Locate the cell with the specified text and output its [x, y] center coordinate. 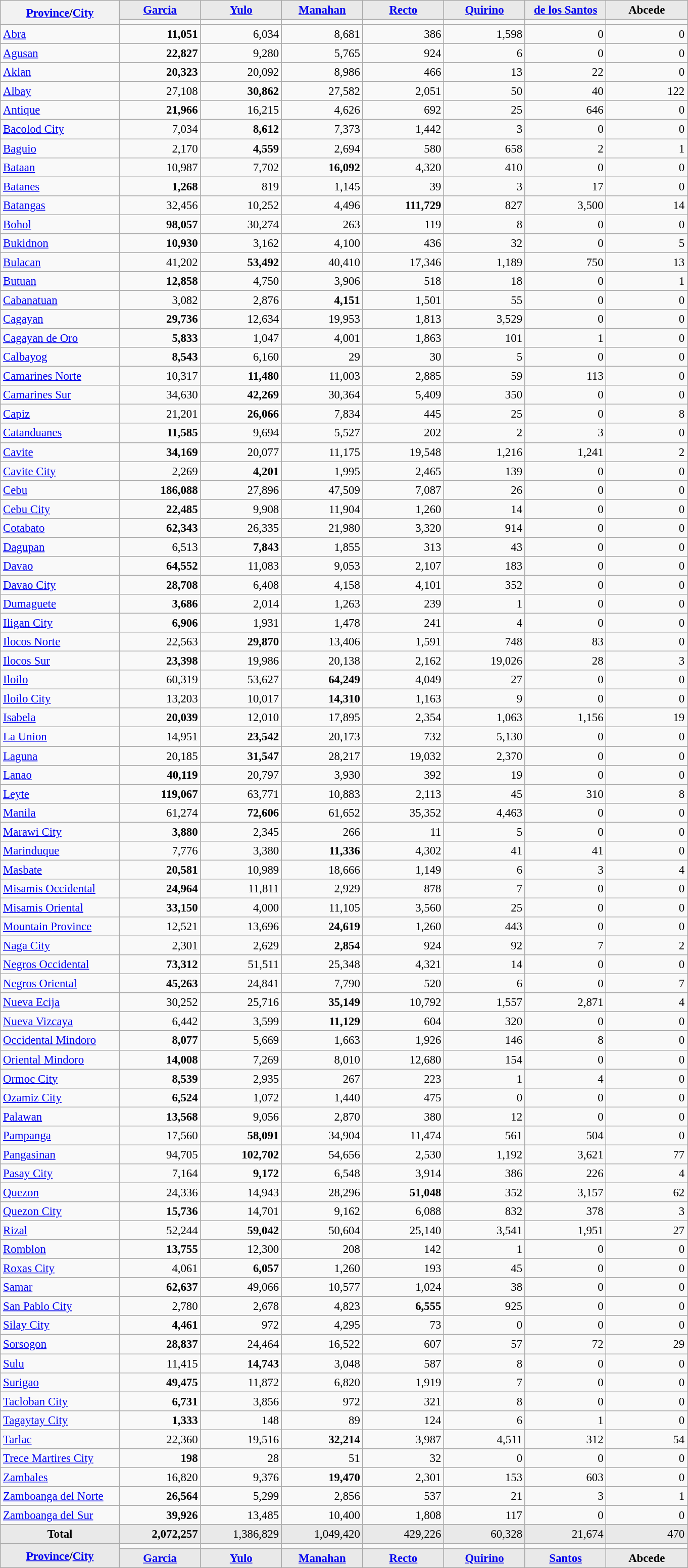
12,680 [403, 1059]
9,376 [241, 1477]
Zambales [60, 1477]
3,880 [160, 832]
8,612 [241, 129]
77 [647, 1154]
73,312 [160, 965]
50 [485, 91]
34,169 [160, 452]
6,906 [160, 623]
2,885 [403, 376]
13,485 [241, 1515]
3,987 [403, 1439]
Cebu City [60, 509]
Calbayog [60, 357]
10,317 [160, 376]
1,591 [403, 642]
26,564 [160, 1496]
de los Santos [566, 10]
Pasay City [60, 1174]
1,919 [403, 1382]
8,543 [160, 357]
Cotabato [60, 528]
3,529 [485, 319]
2,269 [160, 471]
7,164 [160, 1174]
Palawan [60, 1117]
14,008 [160, 1059]
Batanes [60, 186]
11,811 [241, 889]
5,527 [322, 433]
13,568 [160, 1117]
4,201 [241, 471]
124 [403, 1420]
520 [403, 984]
64,249 [322, 680]
11,083 [241, 566]
Ormoc City [60, 1079]
2,465 [403, 471]
1,557 [485, 1002]
11,904 [322, 509]
321 [403, 1401]
6,088 [403, 1211]
Capiz [60, 414]
Negros Oriental [60, 984]
26,066 [241, 414]
Agusan [60, 54]
10,017 [241, 699]
9 [485, 699]
10,792 [403, 1002]
20,092 [241, 72]
35,149 [322, 1002]
Dumaguete [60, 604]
Cagayan [60, 319]
Silay City [60, 1326]
23,398 [160, 661]
14,951 [160, 737]
113 [566, 376]
3,599 [241, 1022]
12 [485, 1117]
266 [322, 832]
22,827 [160, 54]
4,151 [322, 300]
878 [403, 889]
Cebu [60, 490]
53,627 [241, 680]
24,841 [241, 984]
732 [403, 737]
1,241 [566, 452]
Sorsogon [60, 1344]
Pampanga [60, 1136]
9,280 [241, 54]
8,539 [160, 1079]
4,000 [241, 907]
186,088 [160, 490]
28,708 [160, 585]
Cavite [60, 452]
320 [485, 1022]
Sulu [60, 1363]
2,870 [322, 1117]
312 [566, 1439]
10,883 [322, 794]
63,771 [241, 794]
Negros Occidental [60, 965]
443 [485, 927]
4,559 [241, 148]
26,335 [241, 528]
9,053 [322, 566]
2,162 [403, 661]
154 [485, 1059]
1,263 [322, 604]
2,629 [241, 946]
1,145 [322, 186]
119 [403, 224]
Davao City [60, 585]
142 [403, 1249]
1,931 [241, 623]
89 [322, 1420]
4,750 [241, 281]
2,856 [322, 1496]
Cavite City [60, 471]
7,702 [241, 167]
1,926 [403, 1041]
6,408 [241, 585]
2,876 [241, 300]
3,380 [241, 851]
94,705 [160, 1154]
4,823 [322, 1306]
3,320 [403, 528]
62 [647, 1192]
1,216 [485, 452]
436 [403, 243]
6,524 [160, 1097]
40,410 [322, 262]
5,765 [322, 54]
1,995 [322, 471]
Marawi City [60, 832]
52,244 [160, 1231]
7,373 [322, 129]
11,480 [241, 376]
2,072,257 [160, 1534]
18,666 [322, 870]
561 [485, 1136]
Total [60, 1534]
Ilocos Norte [60, 642]
Samar [60, 1287]
9,056 [241, 1117]
6,513 [160, 547]
1,386,829 [241, 1534]
470 [647, 1534]
51 [322, 1458]
1,156 [566, 718]
22,563 [160, 642]
101 [485, 338]
Mountain Province [60, 927]
3,082 [160, 300]
5,833 [160, 338]
21,201 [160, 414]
10,252 [241, 205]
7,843 [241, 547]
13,406 [322, 642]
33,150 [160, 907]
72 [566, 1344]
748 [485, 642]
Ilocos Sur [60, 661]
17,895 [322, 718]
2,694 [322, 148]
925 [485, 1306]
24,464 [241, 1344]
31,547 [241, 756]
Tarlac [60, 1439]
Bukidnon [60, 243]
7,269 [241, 1059]
122 [647, 91]
226 [566, 1174]
43 [485, 547]
7,790 [322, 984]
1,501 [403, 300]
19,516 [241, 1439]
5,130 [485, 737]
1,440 [322, 1097]
4,321 [403, 965]
20,039 [160, 718]
40,119 [160, 775]
1,163 [403, 699]
24,619 [322, 927]
6,160 [241, 357]
15,736 [160, 1211]
646 [566, 111]
11,415 [160, 1363]
429,226 [403, 1534]
Nueva Ecija [60, 1002]
Marinduque [60, 851]
11 [403, 832]
Bataan [60, 167]
607 [403, 1344]
Lanao [60, 775]
4,295 [322, 1326]
6,820 [322, 1382]
Masbate [60, 870]
17,346 [403, 262]
1,049,420 [322, 1534]
6,442 [160, 1022]
61,274 [160, 813]
Davao [60, 566]
1,442 [403, 129]
Tagaytay City [60, 1420]
Abra [60, 34]
3,906 [322, 281]
2,113 [403, 794]
7,034 [160, 129]
692 [403, 111]
2,014 [241, 604]
16,522 [322, 1344]
49,066 [241, 1287]
111,729 [403, 205]
2,107 [403, 566]
392 [403, 775]
11,129 [322, 1022]
19,032 [403, 756]
23,542 [241, 737]
16,215 [241, 111]
16,820 [160, 1477]
4,061 [160, 1269]
32,456 [160, 205]
29,870 [241, 642]
3,930 [322, 775]
27,582 [322, 91]
1,598 [485, 34]
263 [322, 224]
Iloilo City [60, 699]
Manila [60, 813]
51,048 [403, 1192]
58,091 [241, 1136]
350 [485, 395]
59 [485, 376]
9,908 [241, 509]
603 [566, 1477]
Occidental Mindoro [60, 1041]
4,049 [403, 680]
Ozamiz City [60, 1097]
19,986 [241, 661]
Isabela [60, 718]
3,621 [566, 1154]
11,003 [322, 376]
587 [403, 1363]
466 [403, 72]
10,400 [322, 1515]
28,217 [322, 756]
4,302 [403, 851]
22,360 [160, 1439]
3,560 [403, 907]
313 [403, 547]
6,555 [403, 1306]
750 [566, 262]
198 [160, 1458]
21,980 [322, 528]
310 [566, 794]
27,896 [241, 490]
146 [485, 1041]
Laguna [60, 756]
1,024 [403, 1287]
29,736 [160, 319]
Batangas [60, 205]
208 [322, 1249]
20,173 [322, 737]
4,463 [485, 813]
53,492 [241, 262]
45,263 [160, 984]
504 [566, 1136]
4,511 [485, 1439]
24,336 [160, 1192]
2,929 [322, 889]
183 [485, 566]
Camarines Norte [60, 376]
6,034 [241, 34]
819 [241, 186]
8,986 [322, 72]
73 [403, 1326]
Iligan City [60, 623]
20,077 [241, 452]
20,138 [322, 661]
1,189 [485, 262]
Oriental Mindoro [60, 1059]
Zamboanga del Norte [60, 1496]
9,172 [241, 1174]
17,560 [160, 1136]
518 [403, 281]
26 [485, 490]
4,101 [403, 585]
50,604 [322, 1231]
42,269 [241, 395]
98,057 [160, 224]
21,674 [566, 1534]
Baguio [60, 148]
19,470 [322, 1477]
Catanduanes [60, 433]
2,370 [485, 756]
6,057 [241, 1269]
117 [485, 1515]
13,755 [160, 1249]
San Pablo City [60, 1306]
Albay [60, 91]
604 [403, 1022]
1,478 [322, 623]
28,837 [160, 1344]
241 [403, 623]
102,702 [241, 1154]
Leyte [60, 794]
30,862 [241, 91]
40 [566, 91]
2,935 [241, 1079]
57 [485, 1344]
39,926 [160, 1515]
1,808 [403, 1515]
11,585 [160, 433]
La Union [60, 737]
5,409 [403, 395]
30,274 [241, 224]
25,140 [403, 1231]
51,511 [241, 965]
827 [485, 205]
83 [566, 642]
19,548 [403, 452]
22,485 [160, 509]
3,686 [160, 604]
30 [403, 357]
12,634 [241, 319]
3,157 [566, 1192]
13,203 [160, 699]
10,577 [322, 1287]
Pangasinan [60, 1154]
59,042 [241, 1231]
5,299 [241, 1496]
148 [241, 1420]
55 [485, 300]
1,268 [160, 186]
Bulacan [60, 262]
Bacolod City [60, 129]
47,509 [322, 490]
1,192 [485, 1154]
Tacloban City [60, 1401]
193 [403, 1269]
832 [485, 1211]
Misamis Oriental [60, 907]
Dagupan [60, 547]
35,352 [403, 813]
9,694 [241, 433]
14,743 [241, 1363]
62,343 [160, 528]
11,051 [160, 34]
2,170 [160, 148]
658 [485, 148]
1,663 [322, 1041]
Surigao [60, 1382]
Trece Martires City [60, 1458]
11,175 [322, 452]
Misamis Occidental [60, 889]
153 [485, 1477]
21,966 [160, 111]
3,048 [322, 1363]
13,696 [241, 927]
1,063 [485, 718]
4,461 [160, 1326]
223 [403, 1079]
3,162 [241, 243]
4,001 [322, 338]
Nueva Vizcaya [60, 1022]
21 [485, 1496]
7,834 [322, 414]
Zamboanga del Sur [60, 1515]
Quezon City [60, 1211]
410 [485, 167]
Roxas City [60, 1269]
8,681 [322, 34]
20,185 [160, 756]
12,010 [241, 718]
3,856 [241, 1401]
14,943 [241, 1192]
11,872 [241, 1382]
12,521 [160, 927]
20,581 [160, 870]
1,951 [566, 1231]
914 [485, 528]
6,731 [160, 1401]
6,548 [322, 1174]
2,051 [403, 91]
Quezon [60, 1192]
7,087 [403, 490]
5,669 [241, 1041]
1,855 [322, 547]
72,606 [241, 813]
8,010 [322, 1059]
2,530 [403, 1154]
239 [403, 604]
12,858 [160, 281]
60,319 [160, 680]
2,854 [322, 946]
41,202 [160, 262]
16,092 [322, 167]
4,100 [322, 243]
Iloilo [60, 680]
3,500 [566, 205]
2,780 [160, 1306]
8,077 [160, 1041]
54 [647, 1439]
Naga City [60, 946]
1,863 [403, 338]
49,475 [160, 1382]
7,776 [160, 851]
3,914 [403, 1174]
119,067 [160, 794]
25,348 [322, 965]
18 [485, 281]
20,323 [160, 72]
54,656 [322, 1154]
1,333 [160, 1420]
475 [403, 1097]
32,214 [322, 1439]
4,320 [403, 167]
1,072 [241, 1097]
202 [403, 433]
267 [322, 1079]
3,541 [485, 1231]
19,953 [322, 319]
14,310 [322, 699]
2,871 [566, 1002]
92 [485, 946]
10,930 [160, 243]
Cabanatuan [60, 300]
1,813 [403, 319]
10,989 [241, 870]
61,652 [322, 813]
Antique [60, 111]
34,904 [322, 1136]
Aklan [60, 72]
537 [403, 1496]
139 [485, 471]
1,149 [403, 870]
Camarines Sur [60, 395]
64,552 [160, 566]
2,678 [241, 1306]
24,964 [160, 889]
1,047 [241, 338]
34,630 [160, 395]
Santos [566, 1558]
14,701 [241, 1211]
11,474 [403, 1136]
Romblon [60, 1249]
17 [566, 186]
25,716 [241, 1002]
60,328 [485, 1534]
2,345 [241, 832]
22 [566, 72]
Cagayan de Oro [60, 338]
Butuan [60, 281]
445 [403, 414]
11,336 [322, 851]
378 [566, 1211]
12,300 [241, 1249]
19,026 [485, 661]
4,496 [322, 205]
380 [403, 1117]
Bohol [60, 224]
Rizal [60, 1231]
30,364 [322, 395]
20,797 [241, 775]
28,296 [322, 1192]
62,637 [160, 1287]
30,252 [160, 1002]
39 [403, 186]
2,354 [403, 718]
38 [485, 1287]
27,108 [160, 91]
11,105 [322, 907]
9,162 [322, 1211]
10,987 [160, 167]
4,626 [322, 111]
4,158 [322, 585]
580 [403, 148]
